Search for the cell housing the specified text and yield its [x, y] center coordinate. 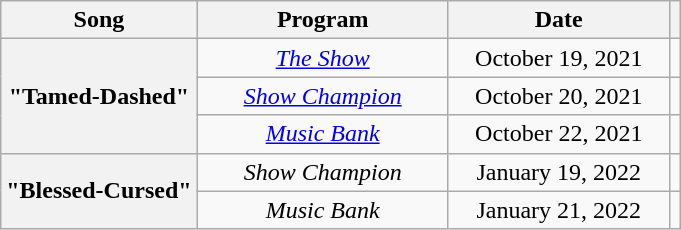
Date [558, 20]
The Show [322, 58]
October 19, 2021 [558, 58]
"Tamed-Dashed" [99, 96]
Program [322, 20]
October 20, 2021 [558, 96]
January 19, 2022 [558, 172]
October 22, 2021 [558, 134]
"Blessed-Cursed" [99, 191]
Song [99, 20]
January 21, 2022 [558, 210]
